Locate the cell with the specified text and output its (x, y) center coordinate. 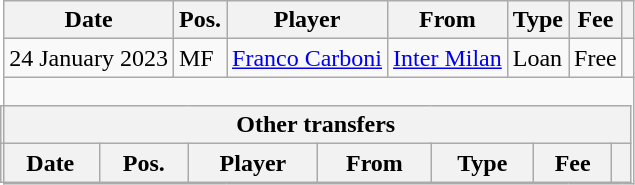
Other transfers (316, 125)
Loan (538, 58)
Free (596, 58)
MF (200, 58)
Inter Milan (448, 58)
Other transfers Date Pos. Player From Type Fee (319, 130)
Franco Carboni (308, 58)
24 January 2023 (89, 58)
